Identify which cell holds the provided text, then report its [X, Y] central coordinate. 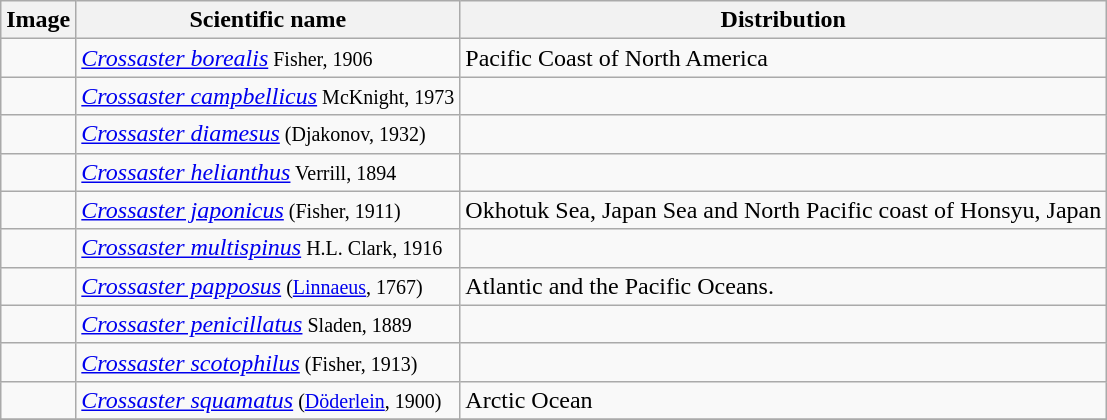
Atlantic and the Pacific Oceans. [784, 286]
Crossaster penicillatus Sladen, 1889 [268, 324]
Crossaster diamesus (Djakonov, 1932) [268, 134]
Okhotuk Sea, Japan Sea and North Pacific coast of Honsyu, Japan [784, 210]
Pacific Coast of North America [784, 58]
Crossaster multispinus H.L. Clark, 1916 [268, 248]
Crossaster helianthus Verrill, 1894 [268, 172]
Distribution [784, 20]
Image [38, 20]
Crossaster squamatus (Döderlein, 1900) [268, 400]
Crossaster scotophilus (Fisher, 1913) [268, 362]
Crossaster japonicus (Fisher, 1911) [268, 210]
Scientific name [268, 20]
Arctic Ocean [784, 400]
Crossaster papposus (Linnaeus, 1767) [268, 286]
Crossaster borealis Fisher, 1906 [268, 58]
Crossaster campbellicus McKnight, 1973 [268, 96]
